Output the (x, y) coordinate of the center of the cell containing the given text.  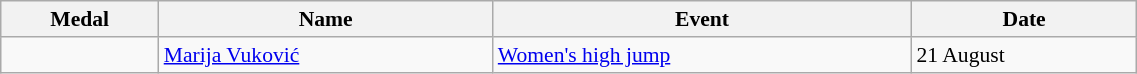
Women's high jump (702, 55)
21 August (1024, 55)
Date (1024, 19)
Medal (80, 19)
Event (702, 19)
Name (326, 19)
Marija Vuković (326, 55)
